Output the [X, Y] coordinate of the center of the cell containing the given text.  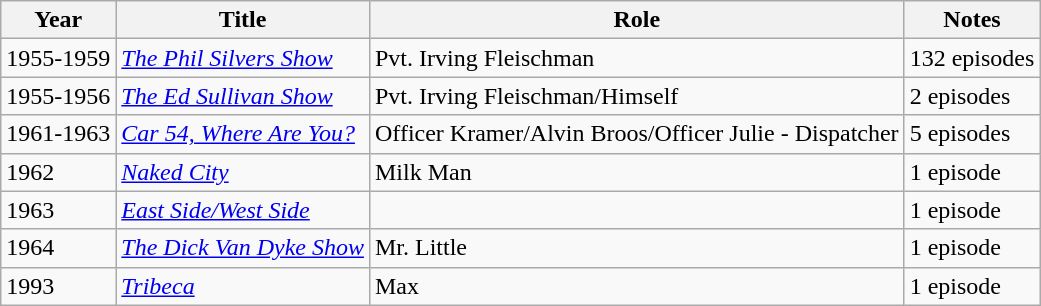
1962 [58, 172]
1963 [58, 210]
1955-1956 [58, 96]
1955-1959 [58, 58]
Title [243, 20]
Max [636, 286]
Officer Kramer/Alvin Broos/Officer Julie - Dispatcher [636, 134]
The Ed Sullivan Show [243, 96]
5 episodes [972, 134]
Year [58, 20]
Naked City [243, 172]
2 episodes [972, 96]
1964 [58, 248]
1993 [58, 286]
Car 54, Where Are You? [243, 134]
Milk Man [636, 172]
Pvt. Irving Fleischman [636, 58]
The Dick Van Dyke Show [243, 248]
Mr. Little [636, 248]
1961-1963 [58, 134]
132 episodes [972, 58]
East Side/West Side [243, 210]
Pvt. Irving Fleischman/Himself [636, 96]
Role [636, 20]
Tribeca [243, 286]
Notes [972, 20]
The Phil Silvers Show [243, 58]
